Scan for the cell matching the given text and deliver its (X, Y) coordinate at center. 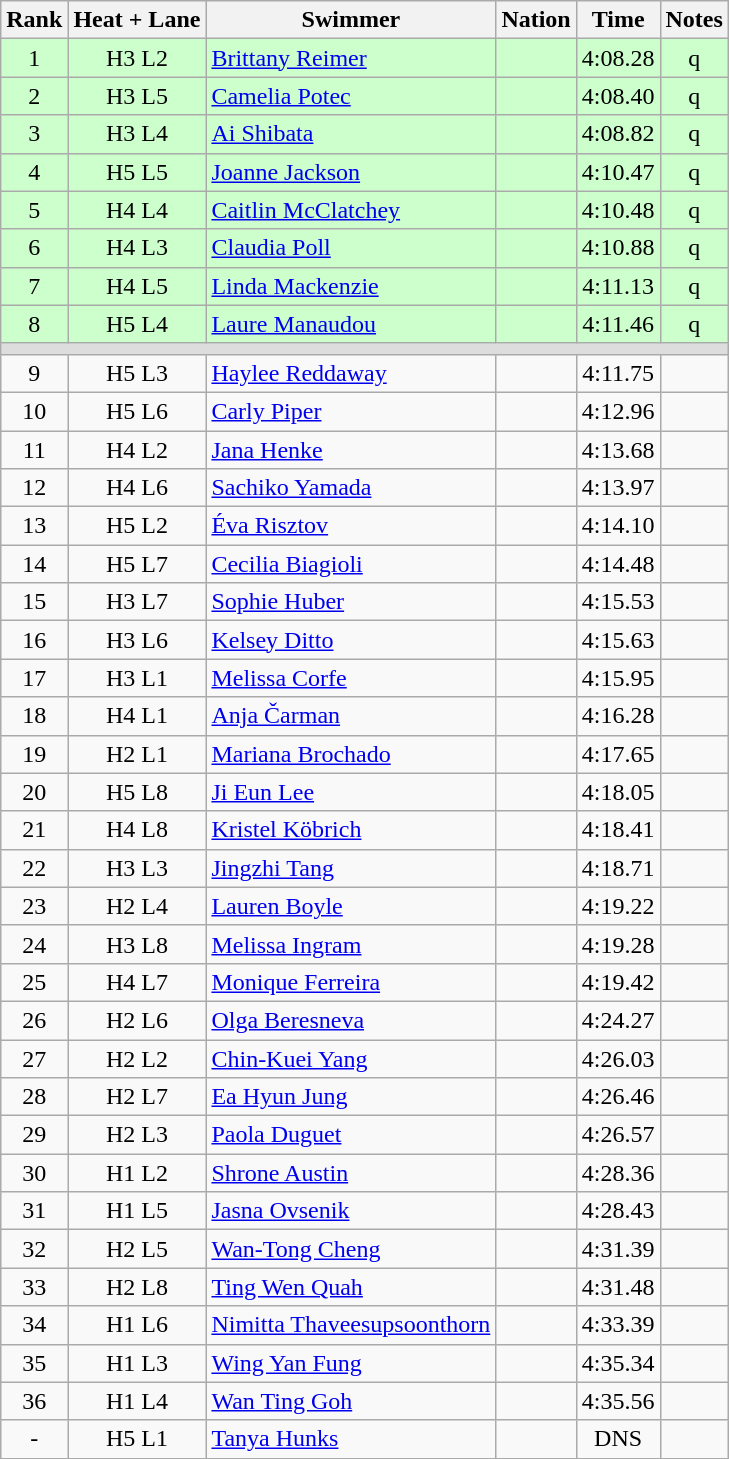
Haylee Reddaway (351, 373)
H2 L3 (137, 1135)
4:13.68 (618, 449)
4:11.46 (618, 324)
4:12.96 (618, 411)
4:17.65 (618, 754)
4:19.22 (618, 906)
H5 L4 (137, 324)
4:35.34 (618, 1363)
Jingzhi Tang (351, 868)
26 (34, 1020)
4:35.56 (618, 1401)
Melissa Ingram (351, 944)
3 (34, 134)
4:31.48 (618, 1287)
H3 L6 (137, 640)
H3 L3 (137, 868)
H2 L6 (137, 1020)
H3 L8 (137, 944)
4:15.95 (618, 678)
4:11.13 (618, 286)
4:10.88 (618, 248)
H5 L8 (137, 792)
4:26.57 (618, 1135)
4:19.42 (618, 982)
H1 L4 (137, 1401)
H2 L7 (137, 1097)
13 (34, 526)
Nation (536, 20)
H2 L5 (137, 1249)
- (34, 1439)
4:13.97 (618, 488)
H1 L5 (137, 1211)
4:10.48 (618, 210)
16 (34, 640)
4:16.28 (618, 716)
4:08.40 (618, 96)
11 (34, 449)
H4 L2 (137, 449)
H3 L5 (137, 96)
H3 L1 (137, 678)
4:26.03 (618, 1059)
4:31.39 (618, 1249)
4:28.36 (618, 1173)
Ea Hyun Jung (351, 1097)
15 (34, 602)
Melissa Corfe (351, 678)
H2 L1 (137, 754)
4:15.63 (618, 640)
Anja Čarman (351, 716)
Mariana Brochado (351, 754)
H2 L2 (137, 1059)
4:11.75 (618, 373)
9 (34, 373)
Laure Manaudou (351, 324)
4:24.27 (618, 1020)
12 (34, 488)
4:10.47 (618, 172)
H4 L8 (137, 830)
30 (34, 1173)
4:33.39 (618, 1325)
25 (34, 982)
H4 L3 (137, 248)
H4 L6 (137, 488)
4:26.46 (618, 1097)
Jasna Ovsenik (351, 1211)
Heat + Lane (137, 20)
21 (34, 830)
5 (34, 210)
Joanne Jackson (351, 172)
4:19.28 (618, 944)
10 (34, 411)
4:08.82 (618, 134)
35 (34, 1363)
Caitlin McClatchey (351, 210)
34 (34, 1325)
Kelsey Ditto (351, 640)
4:15.53 (618, 602)
32 (34, 1249)
H1 L6 (137, 1325)
19 (34, 754)
Time (618, 20)
H5 L2 (137, 526)
H3 L2 (137, 58)
Tanya Hunks (351, 1439)
Nimitta Thaveesupsoonthorn (351, 1325)
Ai Shibata (351, 134)
H1 L3 (137, 1363)
28 (34, 1097)
Jana Henke (351, 449)
Sophie Huber (351, 602)
4:18.71 (618, 868)
4:14.48 (618, 564)
4:14.10 (618, 526)
H5 L7 (137, 564)
29 (34, 1135)
4:18.41 (618, 830)
Claudia Poll (351, 248)
23 (34, 906)
H5 L3 (137, 373)
H5 L1 (137, 1439)
27 (34, 1059)
20 (34, 792)
H3 L7 (137, 602)
31 (34, 1211)
Swimmer (351, 20)
1 (34, 58)
4:08.28 (618, 58)
Ting Wen Quah (351, 1287)
36 (34, 1401)
H4 L5 (137, 286)
H3 L4 (137, 134)
4:28.43 (618, 1211)
Ji Eun Lee (351, 792)
33 (34, 1287)
Camelia Potec (351, 96)
Wan-Tong Cheng (351, 1249)
Wing Yan Fung (351, 1363)
Monique Ferreira (351, 982)
Paola Duguet (351, 1135)
Lauren Boyle (351, 906)
Rank (34, 20)
8 (34, 324)
H1 L2 (137, 1173)
Linda Mackenzie (351, 286)
H2 L8 (137, 1287)
DNS (618, 1439)
Cecilia Biagioli (351, 564)
Éva Risztov (351, 526)
Sachiko Yamada (351, 488)
4:18.05 (618, 792)
H5 L5 (137, 172)
H4 L4 (137, 210)
H4 L7 (137, 982)
4 (34, 172)
7 (34, 286)
17 (34, 678)
2 (34, 96)
Kristel Köbrich (351, 830)
H2 L4 (137, 906)
Wan Ting Goh (351, 1401)
H5 L6 (137, 411)
Chin-Kuei Yang (351, 1059)
14 (34, 564)
18 (34, 716)
Notes (694, 20)
24 (34, 944)
22 (34, 868)
Brittany Reimer (351, 58)
Shrone Austin (351, 1173)
Carly Piper (351, 411)
Olga Beresneva (351, 1020)
H4 L1 (137, 716)
6 (34, 248)
